Find where the given text appears and provide that cell's center as [X, Y] coordinate. 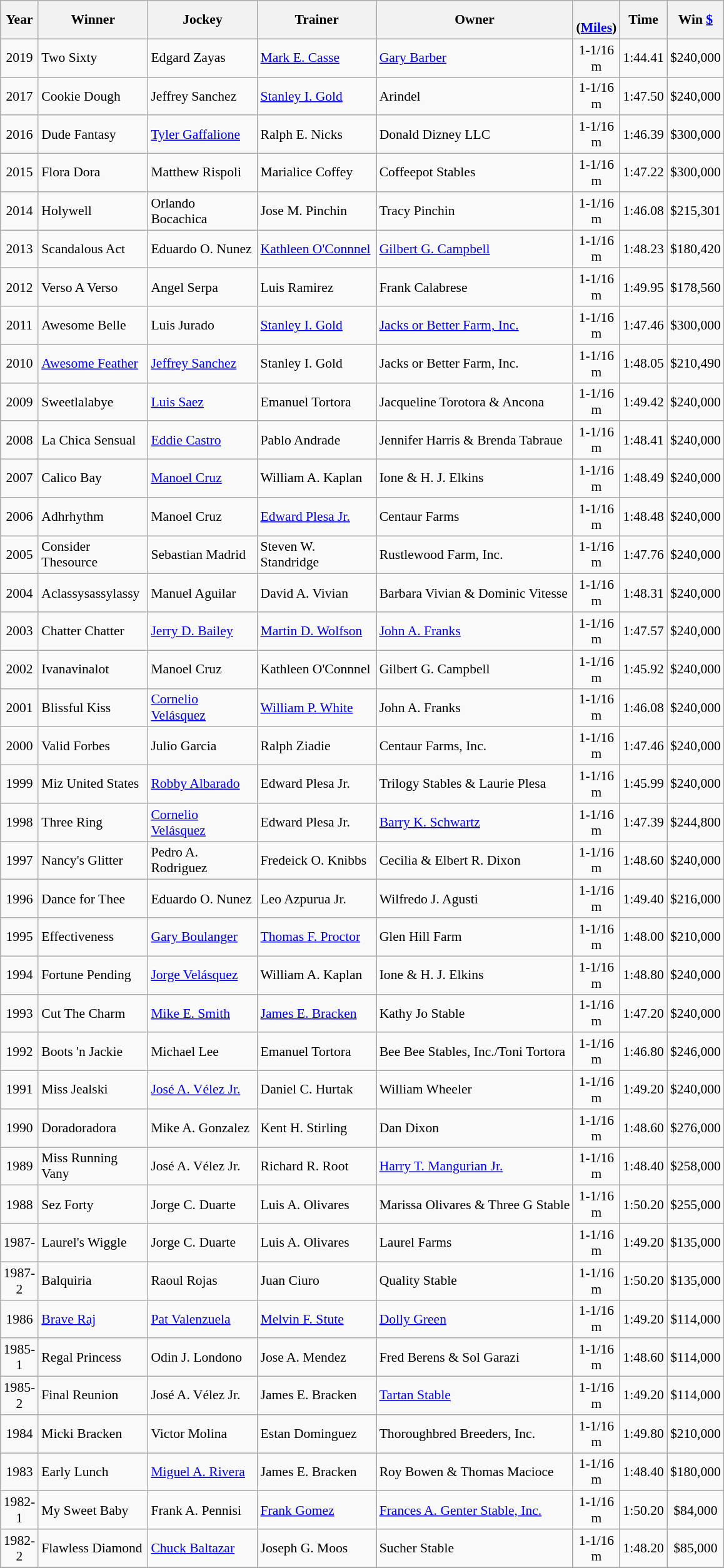
1:48.80 [643, 975]
$215,301 [695, 211]
1:45.92 [643, 669]
1987-2 [19, 1280]
$180,000 [695, 1472]
Gary Boulanger [203, 937]
Arindel [475, 96]
Year [19, 20]
Mike E. Smith [203, 1013]
Marialice Coffey [316, 173]
Boots 'n Jackie [93, 1052]
1984 [19, 1434]
2002 [19, 669]
Fred Berens & Sol Garazi [475, 1358]
Thomas F. Proctor [316, 937]
1:47.22 [643, 173]
Miss Jealski [93, 1090]
Eddie Castro [203, 440]
1:49.40 [643, 899]
1997 [19, 860]
2015 [19, 173]
1998 [19, 823]
Barbara Vivian & Dominic Vitesse [475, 593]
Rustlewood Farm, Inc. [475, 555]
Final Reunion [93, 1395]
Miguel A. Rivera [203, 1472]
Awesome Belle [93, 325]
2014 [19, 211]
Verso A Verso [93, 288]
Balquiria [93, 1280]
Miz United States [93, 784]
Frances A. Genter Stable, Inc. [475, 1510]
Frank Calabrese [475, 288]
2001 [19, 708]
1996 [19, 899]
1988 [19, 1204]
1994 [19, 975]
David A. Vivian [316, 593]
Michael Lee [203, 1052]
Pablo Andrade [316, 440]
Dan Dixon [475, 1128]
Marissa Olivares & Three G Stable [475, 1204]
Kent H. Stirling [316, 1128]
1993 [19, 1013]
Jennifer Harris & Brenda Tabraue [475, 440]
1:47.50 [643, 96]
1999 [19, 784]
$85,000 [695, 1548]
Victor Molina [203, 1434]
2012 [19, 288]
$244,800 [695, 823]
1985-1 [19, 1358]
$258,000 [695, 1167]
Leo Azpurua Jr. [316, 899]
Jerry D. Bailey [203, 631]
Aclassysassylassy [93, 593]
Bee Bee Stables, Inc./Toni Tortora [475, 1052]
Cut The Charm [93, 1013]
Jockey [203, 20]
Fortune Pending [93, 975]
1:48.20 [643, 1548]
2003 [19, 631]
Trilogy Stables & Laurie Plesa [475, 784]
Ralph E. Nicks [316, 135]
Valid Forbes [93, 746]
Chatter Chatter [93, 631]
Miss Running Vany [93, 1167]
Edgard Zayas [203, 58]
Sucher Stable [475, 1548]
$84,000 [695, 1510]
Thoroughbred Breeders, Inc. [475, 1434]
Matthew Rispoli [203, 173]
Mark E. Casse [316, 58]
Nancy's Glitter [93, 860]
2000 [19, 746]
Centaur Farms, Inc. [475, 746]
Odin J. Londono [203, 1358]
Centaur Farms [475, 516]
Frank A. Pennisi [203, 1510]
Julio Garcia [203, 746]
Quality Stable [475, 1280]
$216,000 [695, 899]
1:48.49 [643, 479]
1:48.00 [643, 937]
Jose M. Pinchin [316, 211]
Trainer [316, 20]
$210,490 [695, 364]
Flora Dora [93, 173]
1992 [19, 1052]
$178,560 [695, 288]
Flawless Diamond [93, 1548]
William P. White [316, 708]
Melvin F. Stute [316, 1319]
$180,420 [695, 249]
Wilfredo J. Agusti [475, 899]
$255,000 [695, 1204]
2008 [19, 440]
Three Ring [93, 823]
2011 [19, 325]
Pedro A. Rodriguez [203, 860]
Richard R. Root [316, 1167]
Scandalous Act [93, 249]
Estan Dominguez [316, 1434]
Ivanavinalot [93, 669]
Orlando Bocachica [203, 211]
Roy Bowen & Thomas Macioce [475, 1472]
Sebastian Madrid [203, 555]
Luis Saez [203, 401]
Donald Dizney LLC [475, 135]
1:48.23 [643, 249]
1:49.80 [643, 1434]
1987- [19, 1243]
2013 [19, 249]
1:47.76 [643, 555]
1989 [19, 1167]
Win $ [695, 20]
Two Sixty [93, 58]
1990 [19, 1128]
Barry K. Schwartz [475, 823]
Coffeepot Stables [475, 173]
Regal Princess [93, 1358]
Holywell [93, 211]
Luis Ramirez [316, 288]
2017 [19, 96]
Harry T. Mangurian Jr. [475, 1167]
Dude Fantasy [93, 135]
My Sweet Baby [93, 1510]
Consider Thesource [93, 555]
Tyler Gaffalione [203, 135]
1:48.48 [643, 516]
Jorge Velásquez [203, 975]
Ralph Ziadie [316, 746]
Early Lunch [93, 1472]
Chuck Baltazar [203, 1548]
2006 [19, 516]
Sweetlalabye [93, 401]
1982-1 [19, 1510]
Pat Valenzuela [203, 1319]
2016 [19, 135]
1:48.31 [643, 593]
1:47.39 [643, 823]
Blissful Kiss [93, 708]
2004 [19, 593]
Laurel Farms [475, 1243]
1:49.95 [643, 288]
Sez Forty [93, 1204]
1983 [19, 1472]
Cookie Dough [93, 96]
1:45.99 [643, 784]
Jose A. Mendez [316, 1358]
1:46.80 [643, 1052]
Time [643, 20]
Awesome Feather [93, 364]
Calico Bay [93, 479]
2007 [19, 479]
Dance for Thee [93, 899]
1995 [19, 937]
Winner [93, 20]
1:47.20 [643, 1013]
Tartan Stable [475, 1395]
Raoul Rojas [203, 1280]
2009 [19, 401]
Gary Barber [475, 58]
Juan Ciuro [316, 1280]
Adhrhythm [93, 516]
1986 [19, 1319]
Luis Jurado [203, 325]
Frank Gomez [316, 1510]
Angel Serpa [203, 288]
Kathy Jo Stable [475, 1013]
Owner [475, 20]
$276,000 [695, 1128]
William Wheeler [475, 1090]
2010 [19, 364]
(Miles) [596, 20]
Laurel's Wiggle [93, 1243]
Glen Hill Farm [475, 937]
Cecilia & Elbert R. Dixon [475, 860]
1:48.05 [643, 364]
Steven W. Standridge [316, 555]
Micki Bracken [93, 1434]
1:44.41 [643, 58]
1:46.39 [643, 135]
Tracy Pinchin [475, 211]
1991 [19, 1090]
Manuel Aguilar [203, 593]
Dolly Green [475, 1319]
Fredeick O. Knibbs [316, 860]
Effectiveness [93, 937]
Jacqueline Torotora & Ancona [475, 401]
Doradoradora [93, 1128]
1982-2 [19, 1548]
2005 [19, 555]
1:48.41 [643, 440]
1985-2 [19, 1395]
La Chica Sensual [93, 440]
Mike A. Gonzalez [203, 1128]
2019 [19, 58]
Daniel C. Hurtak [316, 1090]
Brave Raj [93, 1319]
1:49.42 [643, 401]
Joseph G. Moos [316, 1548]
1:47.57 [643, 631]
$246,000 [695, 1052]
Martin D. Wolfson [316, 631]
Robby Albarado [203, 784]
